Return the [x, y] coordinate for the center point of the cell that contains the specified text.  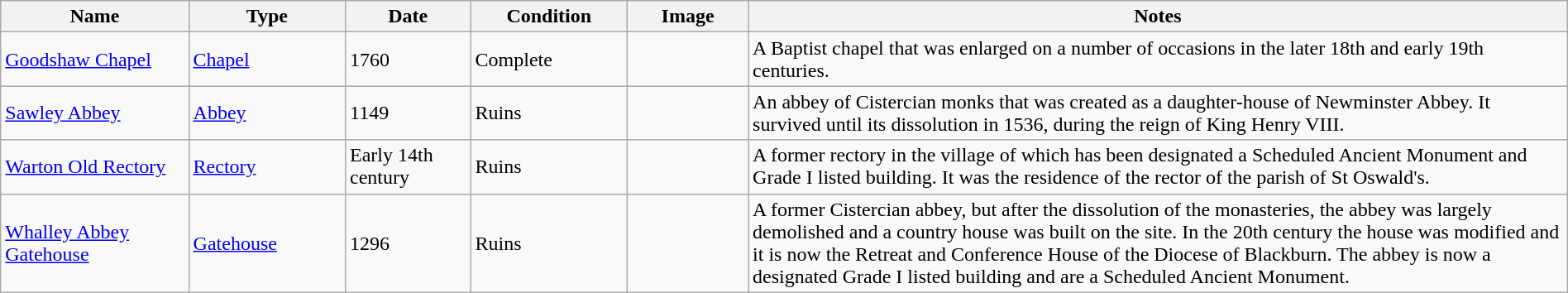
Chapel [266, 60]
Abbey [266, 113]
Date [409, 17]
Goodshaw Chapel [94, 60]
Whalley Abbey Gatehouse [94, 243]
A Baptist chapel that was enlarged on a number of occasions in the later 18th and early 19th centuries. [1158, 60]
Notes [1158, 17]
Image [688, 17]
Condition [549, 17]
1760 [409, 60]
Type [266, 17]
Gatehouse [266, 243]
Rectory [266, 167]
Sawley Abbey [94, 113]
Complete [549, 60]
Early 14th century [409, 167]
Warton Old Rectory [94, 167]
Name [94, 17]
1296 [409, 243]
1149 [409, 113]
